Return [X, Y] of the center of cell containing provided text 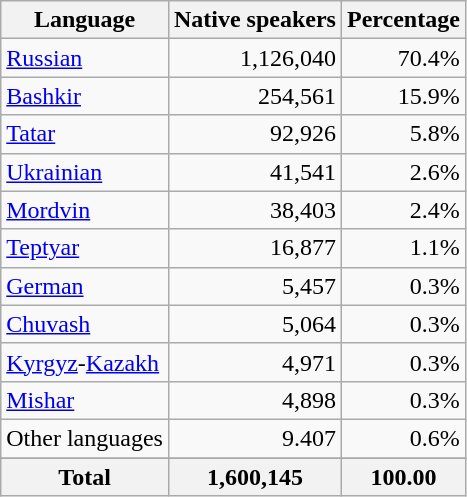
Mordvin [85, 210]
German [85, 286]
16,877 [254, 248]
0.6% [403, 438]
254,561 [254, 96]
Other languages [85, 438]
9.407 [254, 438]
Native speakers [254, 20]
Russian [85, 58]
Teptyar [85, 248]
Mishar [85, 400]
1,126,040 [254, 58]
1,600,145 [254, 477]
5.8% [403, 134]
100.00 [403, 477]
Total [85, 477]
41,541 [254, 172]
5,457 [254, 286]
2.6% [403, 172]
38,403 [254, 210]
92,926 [254, 134]
2.4% [403, 210]
5,064 [254, 324]
4,898 [254, 400]
Tatar [85, 134]
Percentage [403, 20]
1.1% [403, 248]
70.4% [403, 58]
Language [85, 20]
Bashkir [85, 96]
4,971 [254, 362]
Kyrgyz-Kazakh [85, 362]
Ukrainian [85, 172]
Chuvash [85, 324]
15.9% [403, 96]
